Capture the cell that displays the provided text and extract its (X, Y) central coordinate. 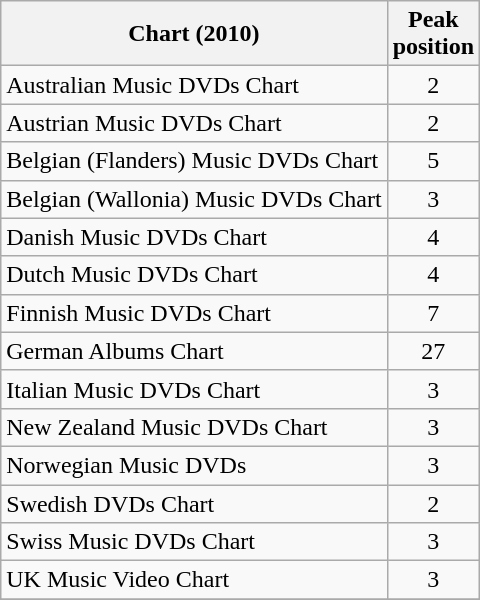
Chart (2010) (194, 34)
Norwegian Music DVDs (194, 465)
Dutch Music DVDs Chart (194, 275)
UK Music Video Chart (194, 580)
27 (433, 351)
Australian Music DVDs Chart (194, 85)
Swiss Music DVDs Chart (194, 542)
Finnish Music DVDs Chart (194, 313)
Italian Music DVDs Chart (194, 389)
Peakposition (433, 34)
Belgian (Wallonia) Music DVDs Chart (194, 199)
5 (433, 161)
Austrian Music DVDs Chart (194, 123)
Belgian (Flanders) Music DVDs Chart (194, 161)
7 (433, 313)
New Zealand Music DVDs Chart (194, 427)
Swedish DVDs Chart (194, 503)
German Albums Chart (194, 351)
Danish Music DVDs Chart (194, 237)
